Find where the given text appears and provide that cell's center as (X, Y) coordinate. 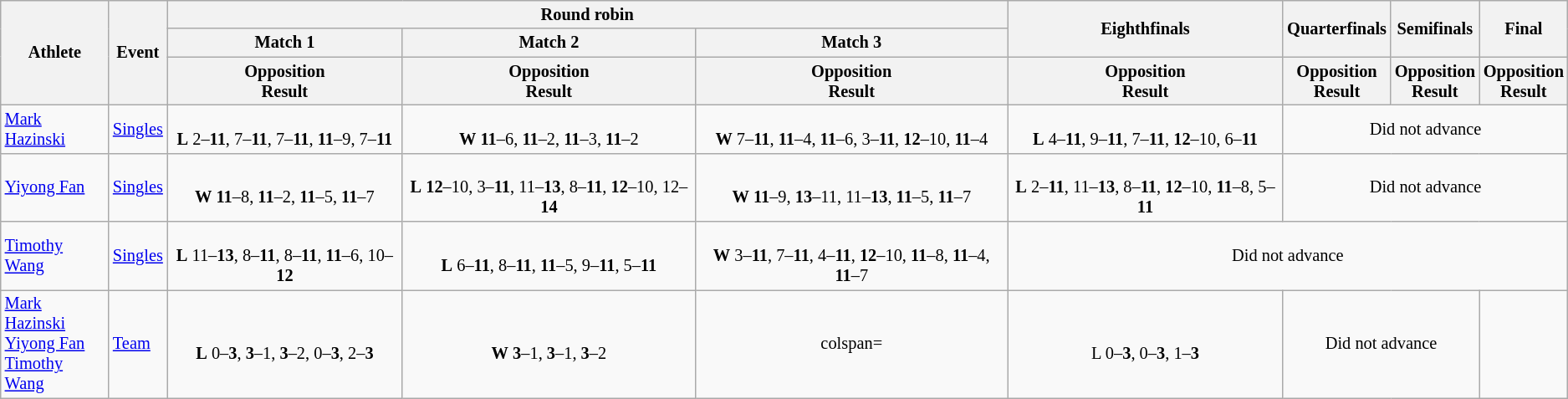
Yiyong Fan (55, 187)
Mark Hazinski (55, 129)
Mark HazinskiYiyong FanTimothy Wang (55, 344)
L 2–11, 7–11, 7–11, 11–9, 7–11 (284, 129)
colspan= (851, 344)
Quarterfinals (1336, 28)
W 7–11, 11–4, 11–6, 3–11, 12–10, 11–4 (851, 129)
W 3–1, 3–1, 3–2 (549, 344)
L 12–10, 3–11, 11–13, 8–11, 12–10, 12–14 (549, 187)
Athlete (55, 52)
W 11–8, 11–2, 11–5, 11–7 (284, 187)
L 4–11, 9–11, 7–11, 12–10, 6–11 (1146, 129)
W 11–6, 11–2, 11–3, 11–2 (549, 129)
Final (1524, 28)
W 3–11, 7–11, 4–11, 12–10, 11–8, 11–4, 11–7 (851, 256)
L 0–3, 0–3, 1–3 (1146, 344)
Team (138, 344)
L 0–3, 3–1, 3–2, 0–3, 2–3 (284, 344)
Semifinals (1435, 28)
Match 3 (851, 43)
L 11–13, 8–11, 8–11, 11–6, 10–12 (284, 256)
Round robin (587, 14)
Match 2 (549, 43)
Eighthfinals (1146, 28)
Timothy Wang (55, 256)
W 11–9, 13–11, 11–13, 11–5, 11–7 (851, 187)
L 2–11, 11–13, 8–11, 12–10, 11–8, 5–11 (1146, 187)
Event (138, 52)
L 6–11, 8–11, 11–5, 9–11, 5–11 (549, 256)
Match 1 (284, 43)
